Find where the given text appears and provide that cell's center as (x, y) coordinate. 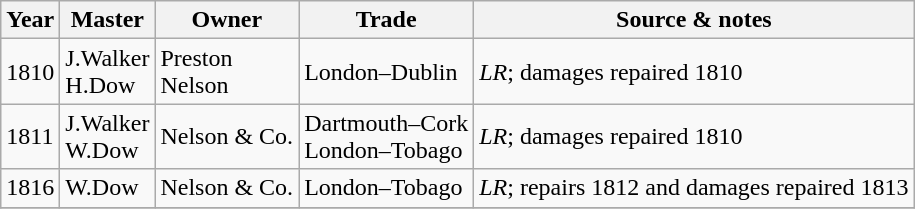
1810 (30, 72)
Source & notes (694, 20)
Year (30, 20)
PrestonNelson (227, 72)
J.WalkerH.Dow (108, 72)
1811 (30, 136)
W.Dow (108, 188)
Trade (386, 20)
J.WalkerW.Dow (108, 136)
London–Tobago (386, 188)
Dartmouth–CorkLondon–Tobago (386, 136)
1816 (30, 188)
London–Dublin (386, 72)
LR; repairs 1812 and damages repaired 1813 (694, 188)
Master (108, 20)
Owner (227, 20)
